Determine the [X, Y] coordinate at the center of the cell enclosing the given text.  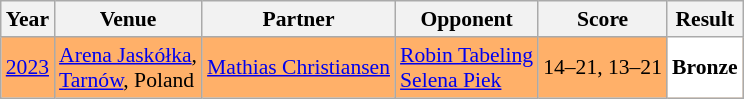
Robin Tabeling Selena Piek [466, 68]
Score [602, 19]
Partner [298, 19]
Bronze [705, 68]
Result [705, 19]
Mathias Christiansen [298, 68]
Venue [128, 19]
Opponent [466, 19]
Arena Jaskółka,Tarnów, Poland [128, 68]
2023 [28, 68]
14–21, 13–21 [602, 68]
Year [28, 19]
